Scan for the cell matching the given text and deliver its [x, y] coordinate at center. 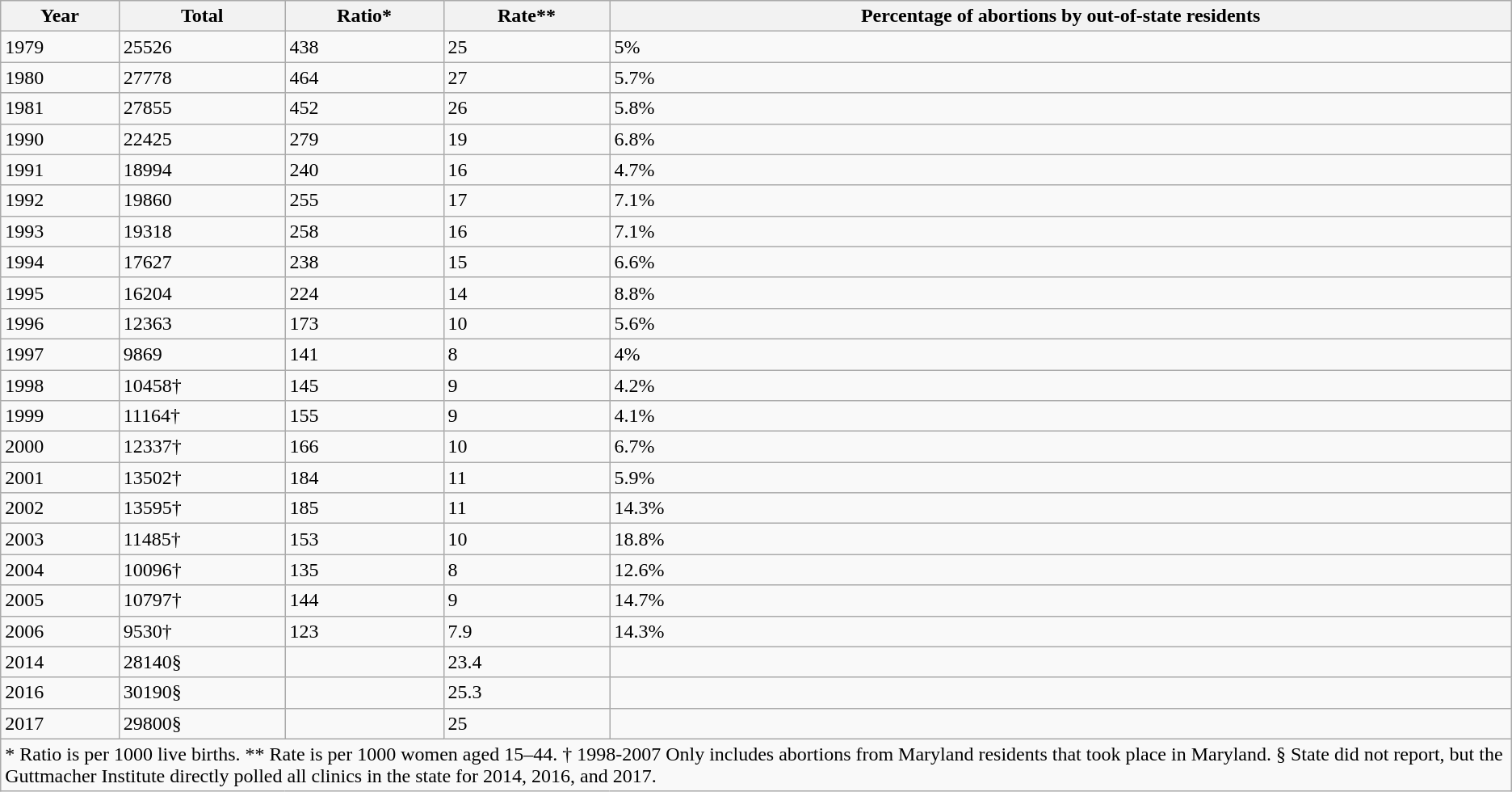
27778 [202, 78]
5.8% [1060, 108]
2017 [60, 723]
2005 [60, 600]
452 [364, 108]
464 [364, 78]
17 [527, 200]
7.9 [527, 631]
29800§ [202, 723]
4.2% [1060, 385]
25526 [202, 47]
1997 [60, 354]
9869 [202, 354]
16204 [202, 293]
25.3 [527, 693]
4.7% [1060, 170]
2016 [60, 693]
10096† [202, 570]
166 [364, 447]
6.7% [1060, 447]
6.6% [1060, 262]
185 [364, 508]
155 [364, 416]
14.7% [1060, 600]
28140§ [202, 662]
17627 [202, 262]
1981 [60, 108]
4.1% [1060, 416]
1999 [60, 416]
5% [1060, 47]
14 [527, 293]
2000 [60, 447]
2006 [60, 631]
Year [60, 16]
173 [364, 323]
145 [364, 385]
258 [364, 231]
1996 [60, 323]
5.6% [1060, 323]
19318 [202, 231]
255 [364, 200]
10458† [202, 385]
224 [364, 293]
1979 [60, 47]
12363 [202, 323]
144 [364, 600]
1991 [60, 170]
19860 [202, 200]
30190§ [202, 693]
4% [1060, 354]
Rate** [527, 16]
18.8% [1060, 539]
2001 [60, 478]
11485† [202, 539]
2002 [60, 508]
23.4 [527, 662]
2014 [60, 662]
1994 [60, 262]
438 [364, 47]
18994 [202, 170]
13502† [202, 478]
Total [202, 16]
279 [364, 139]
19 [527, 139]
123 [364, 631]
153 [364, 539]
Percentage of abortions by out-of-state residents [1060, 16]
1993 [60, 231]
12.6% [1060, 570]
22425 [202, 139]
5.9% [1060, 478]
2004 [60, 570]
1998 [60, 385]
184 [364, 478]
135 [364, 570]
Ratio* [364, 16]
5.7% [1060, 78]
27 [527, 78]
27855 [202, 108]
141 [364, 354]
6.8% [1060, 139]
238 [364, 262]
10797† [202, 600]
13595† [202, 508]
26 [527, 108]
1995 [60, 293]
1990 [60, 139]
2003 [60, 539]
12337† [202, 447]
15 [527, 262]
240 [364, 170]
8.8% [1060, 293]
9530† [202, 631]
1992 [60, 200]
11164† [202, 416]
1980 [60, 78]
